Identify which cell holds the provided text, then report its (X, Y) central coordinate. 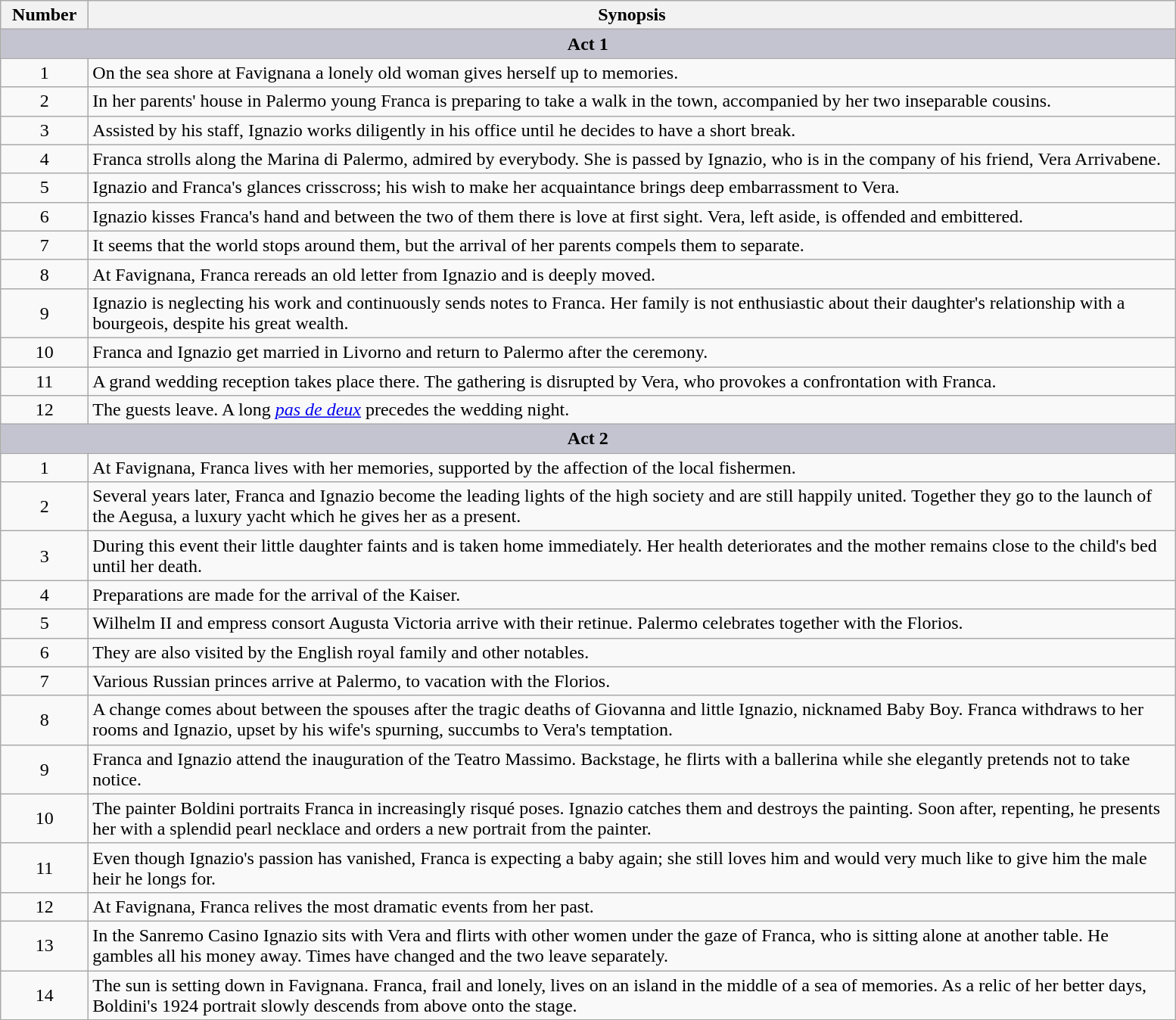
Various Russian princes arrive at Palermo, to vacation with the Florios. (632, 681)
Ignazio kisses Franca's hand and between the two of them there is love at first sight. Vera, left aside, is offended and embittered. (632, 216)
A grand wedding reception takes place there. The gathering is disrupted by Vera, who provokes a confrontation with Franca. (632, 381)
Synopsis (632, 15)
At Favignana, Franca rereads an old letter from Ignazio and is deeply moved. (632, 274)
Wilhelm II and empress consort Augusta Victoria arrive with their retinue. Palermo celebrates together with the Florios. (632, 624)
They are also visited by the English royal family and other notables. (632, 652)
Act 2 (588, 439)
The guests leave. A long pas de deux precedes the wedding night. (632, 410)
Assisted by his staff, Ignazio works diligently in his office until he decides to have a short break. (632, 130)
Ignazio and Franca's glances crisscross; his wish to make her acquaintance brings deep embarrassment to Vera. (632, 188)
Franca and Ignazio get married in Livorno and return to Palermo after the ceremony. (632, 352)
At Favignana, Franca relives the most dramatic events from her past. (632, 906)
It seems that the world stops around them, but the arrival of her parents compels them to separate. (632, 245)
Franca strolls along the Marina di Palermo, admired by everybody. She is passed by Ignazio, who is in the company of his friend, Vera Arrivabene. (632, 159)
Number (45, 15)
On the sea shore at Favignana a lonely old woman gives herself up to memories. (632, 73)
13 (45, 946)
14 (45, 994)
In her parents' house in Palermo young Franca is preparing to take a walk in the town, accompanied by her two inseparable cousins. (632, 101)
Act 1 (588, 44)
At Favignana, Franca lives with her memories, supported by the affection of the local fishermen. (632, 468)
Preparations are made for the arrival of the Kaiser. (632, 595)
